Search for the cell housing the specified text and yield its (x, y) center coordinate. 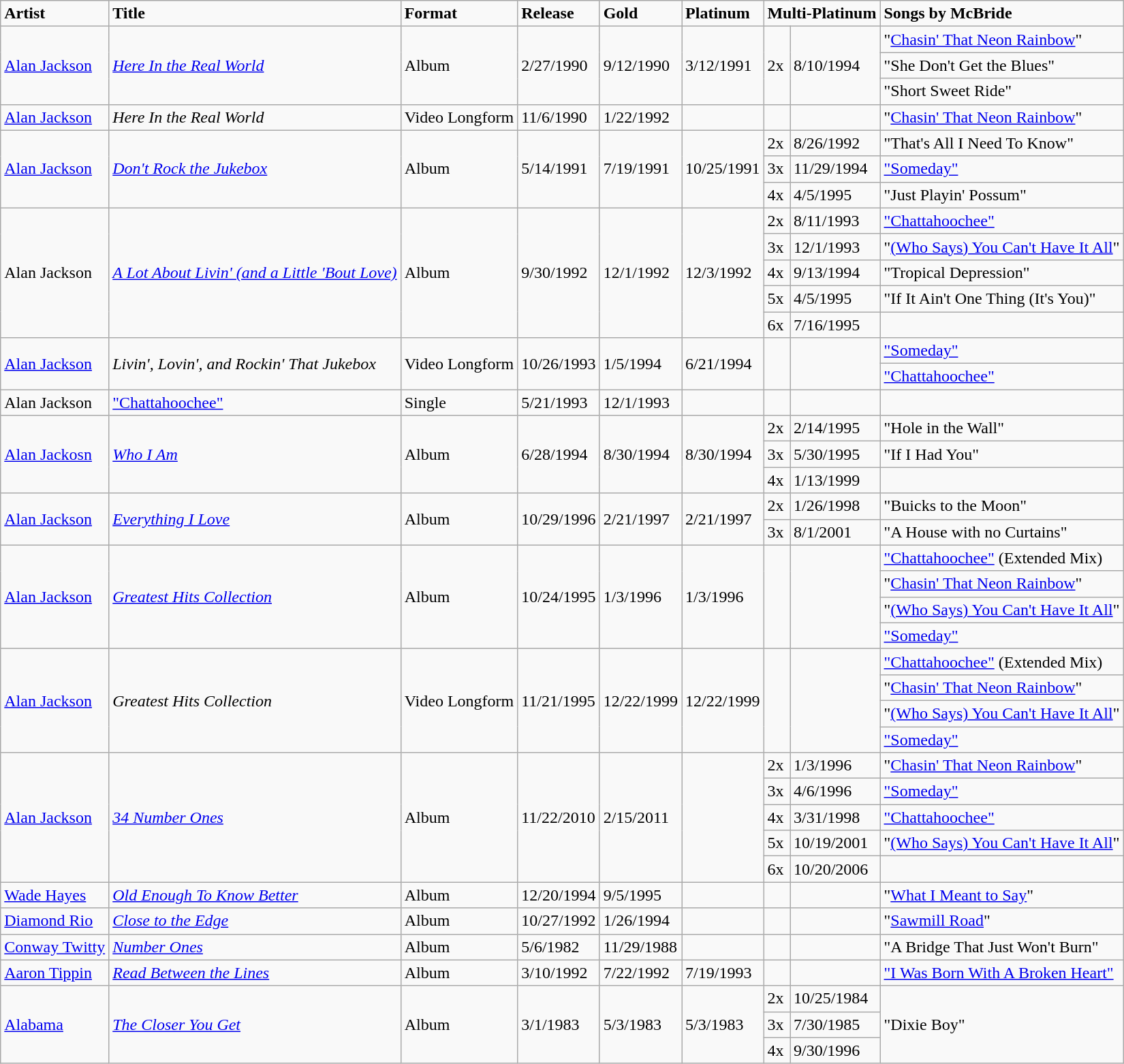
8/1/2001 (835, 532)
7/19/1993 (723, 973)
Read Between the Lines (255, 973)
10/19/2001 (835, 843)
9/30/1992 (559, 272)
9/12/1990 (640, 65)
1/22/1992 (640, 117)
10/29/1996 (559, 519)
1/26/1998 (835, 506)
7/30/1985 (835, 1024)
Platinum (723, 14)
Number Ones (255, 947)
Livin', Lovin', and Rockin' That Jukebox (255, 364)
"Sawmill Road" (1001, 921)
5/6/1982 (559, 947)
8/11/1993 (835, 221)
5/30/1995 (835, 454)
11/29/1988 (640, 947)
Diamond Rio (54, 921)
"She Don't Get the Blues" (1001, 65)
Alan Jackosn (54, 454)
6/28/1994 (559, 454)
5/21/1993 (559, 403)
2/14/1995 (835, 428)
Old Enough To Know Better (255, 895)
"A House with no Curtains" (1001, 532)
6/21/1994 (723, 364)
Songs by McBride (1001, 14)
11/29/1994 (835, 169)
"If It Ain't One Thing (It's You)" (1001, 298)
Single (459, 403)
10/25/1984 (835, 999)
Aaron Tippin (54, 973)
2/27/1990 (559, 65)
4/6/1996 (835, 792)
10/26/1993 (559, 364)
Don't Rock the Jukebox (255, 169)
7/22/1992 (640, 973)
34 Number Ones (255, 817)
7/19/1991 (640, 169)
2/15/2011 (640, 817)
12/1/1992 (640, 272)
"What I Meant to Say" (1001, 895)
3/10/1992 (559, 973)
12/20/1994 (559, 895)
Who I Am (255, 454)
Artist (54, 14)
11/6/1990 (559, 117)
10/20/2006 (835, 869)
"Short Sweet Ride" (1001, 91)
10/24/1995 (559, 597)
11/21/1995 (559, 700)
"Just Playin' Possum" (1001, 195)
Gold (640, 14)
3/1/1983 (559, 1024)
"I Was Born With A Broken Heart" (1001, 973)
Title (255, 14)
"Tropical Depression" (1001, 272)
1/26/1994 (640, 921)
Alabama (54, 1024)
Multi-Platinum (822, 14)
10/25/1991 (723, 169)
"Hole in the Wall" (1001, 428)
3/12/1991 (723, 65)
3/31/1998 (835, 817)
9/5/1995 (640, 895)
The Closer You Get (255, 1024)
5/14/1991 (559, 169)
Close to the Edge (255, 921)
Wade Hayes (54, 895)
10/27/1992 (559, 921)
Everything I Love (255, 519)
Format (459, 14)
8/10/1994 (835, 65)
"If I Had You" (1001, 454)
7/16/1995 (835, 325)
"A Bridge That Just Won't Burn" (1001, 947)
9/13/1994 (835, 272)
9/30/1996 (835, 1050)
11/22/2010 (559, 817)
8/26/1992 (835, 143)
"That's All I Need To Know" (1001, 143)
A Lot About Livin' (and a Little 'Bout Love) (255, 272)
12/3/1992 (723, 272)
Release (559, 14)
1/13/1999 (835, 480)
Conway Twitty (54, 947)
"Buicks to the Moon" (1001, 506)
1/5/1994 (640, 364)
"Dixie Boy" (1001, 1024)
